Identify which cell holds the provided text, then report its (x, y) central coordinate. 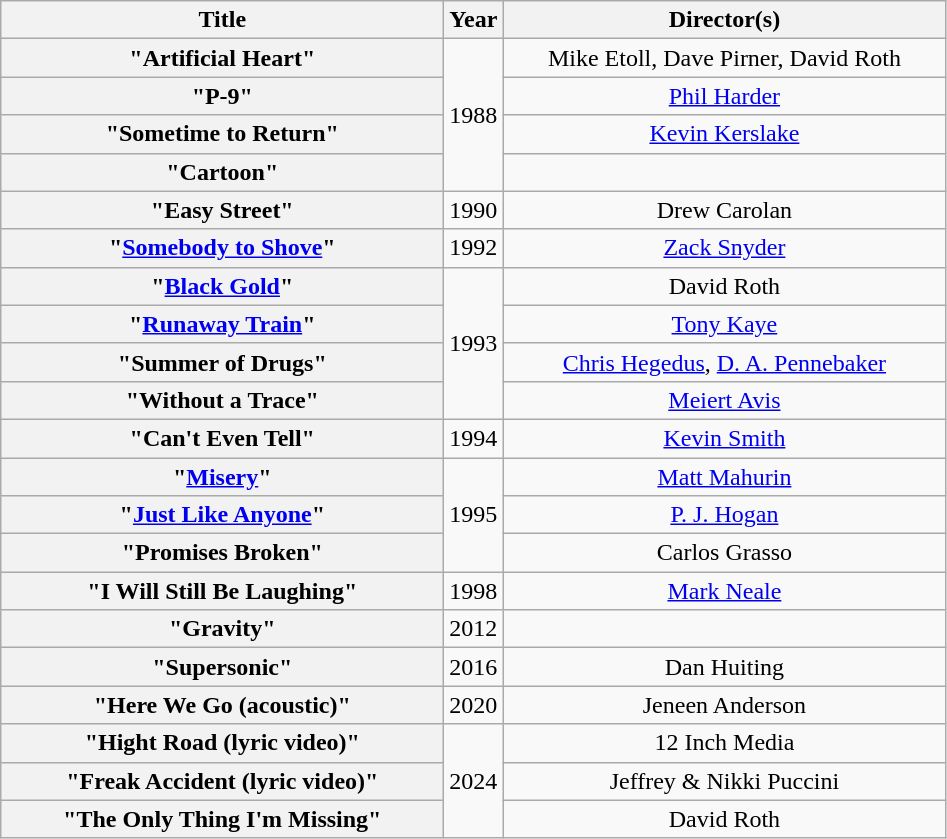
Title (222, 20)
"Sometime to Return" (222, 134)
"Here We Go (acoustic)" (222, 705)
"Without a Trace" (222, 400)
"Black Gold" (222, 286)
Jeffrey & Nikki Puccini (724, 781)
"P-9" (222, 96)
Mike Etoll, Dave Pirner, David Roth (724, 58)
"Promises Broken" (222, 553)
"Gravity" (222, 629)
Chris Hegedus, D. A. Pennebaker (724, 362)
"I Will Still Be Laughing" (222, 591)
P. J. Hogan (724, 515)
Phil Harder (724, 96)
Director(s) (724, 20)
Year (474, 20)
"Can't Even Tell" (222, 438)
"Easy Street" (222, 210)
"Misery" (222, 477)
Jeneen Anderson (724, 705)
2020 (474, 705)
"Artificial Heart" (222, 58)
2016 (474, 667)
"Runaway Train" (222, 324)
1992 (474, 248)
1988 (474, 115)
1994 (474, 438)
Drew Carolan (724, 210)
"Freak Accident (lyric video)" (222, 781)
Dan Huiting (724, 667)
1993 (474, 343)
Meiert Avis (724, 400)
1995 (474, 515)
Mark Neale (724, 591)
12 Inch Media (724, 743)
"Hight Road (lyric video)" (222, 743)
Carlos Grasso (724, 553)
1990 (474, 210)
Zack Snyder (724, 248)
2012 (474, 629)
2024 (474, 781)
"Supersonic" (222, 667)
Tony Kaye (724, 324)
"Cartoon" (222, 172)
Matt Mahurin (724, 477)
Kevin Smith (724, 438)
"The Only Thing I'm Missing" (222, 819)
"Just Like Anyone" (222, 515)
1998 (474, 591)
"Summer of Drugs" (222, 362)
Kevin Kerslake (724, 134)
"Somebody to Shove" (222, 248)
